Capture the cell that displays the provided text and extract its [X, Y] central coordinate. 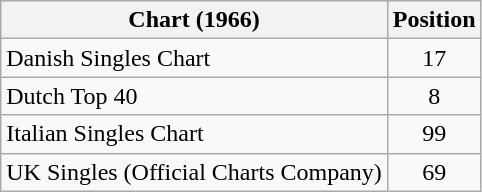
UK Singles (Official Charts Company) [194, 172]
17 [434, 58]
8 [434, 96]
Position [434, 20]
Danish Singles Chart [194, 58]
Dutch Top 40 [194, 96]
69 [434, 172]
99 [434, 134]
Chart (1966) [194, 20]
Italian Singles Chart [194, 134]
